Pinpoint the cell where the given text exists, returning its (X, Y) midpoint coordinate. 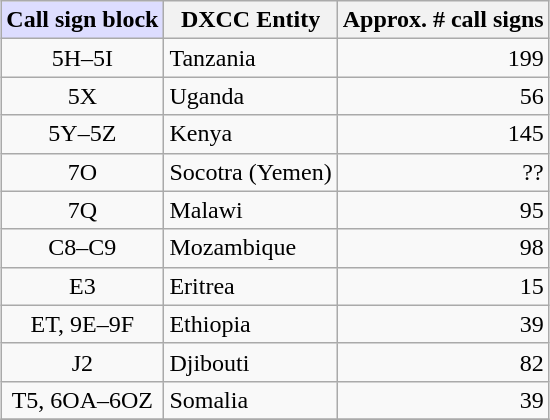
Eritrea (250, 286)
7O (82, 172)
?? (443, 172)
J2 (82, 362)
98 (443, 248)
T5, 6OA–6OZ (82, 400)
145 (443, 134)
Djibouti (250, 362)
5H–5I (82, 58)
82 (443, 362)
199 (443, 58)
5X (82, 96)
DXCC Entity (250, 20)
ET, 9E–9F (82, 324)
Mozambique (250, 248)
Tanzania (250, 58)
95 (443, 210)
Malawi (250, 210)
15 (443, 286)
Uganda (250, 96)
5Y–5Z (82, 134)
Approx. # call signs (443, 20)
Socotra (Yemen) (250, 172)
Kenya (250, 134)
E3 (82, 286)
7Q (82, 210)
Somalia (250, 400)
C8–C9 (82, 248)
Call sign block (82, 20)
56 (443, 96)
Ethiopia (250, 324)
